Capture the cell that displays the provided text and extract its [x, y] central coordinate. 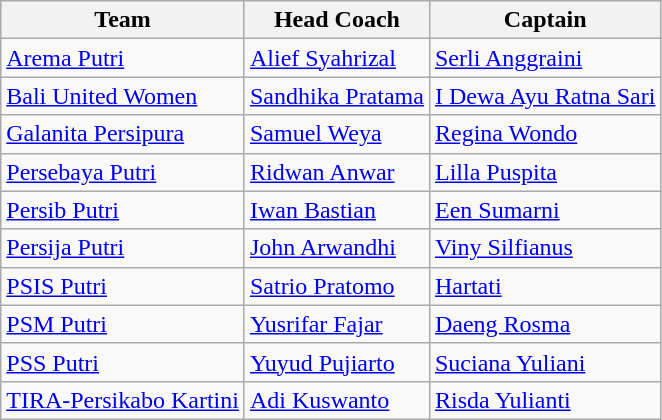
PSIS Putri [123, 286]
Arema Putri [123, 58]
Sandhika Pratama [336, 96]
Yuyud Pujiarto [336, 362]
Een Sumarni [544, 210]
Viny Silfianus [544, 248]
Yusrifar Fajar [336, 324]
Iwan Bastian [336, 210]
Adi Kuswanto [336, 400]
Persija Putri [123, 248]
Daeng Rosma [544, 324]
Head Coach [336, 20]
I Dewa Ayu Ratna Sari [544, 96]
Persebaya Putri [123, 172]
Persib Putri [123, 210]
Hartati [544, 286]
Lilla Puspita [544, 172]
Team [123, 20]
Serli Anggraini [544, 58]
Galanita Persipura [123, 134]
Regina Wondo [544, 134]
PSM Putri [123, 324]
Ridwan Anwar [336, 172]
Samuel Weya [336, 134]
Alief Syahrizal [336, 58]
John Arwandhi [336, 248]
Risda Yulianti [544, 400]
TIRA-Persikabo Kartini [123, 400]
Captain [544, 20]
PSS Putri [123, 362]
Satrio Pratomo [336, 286]
Suciana Yuliani [544, 362]
Bali United Women [123, 96]
